Output the [x, y] coordinate of the center of the cell containing the given text.  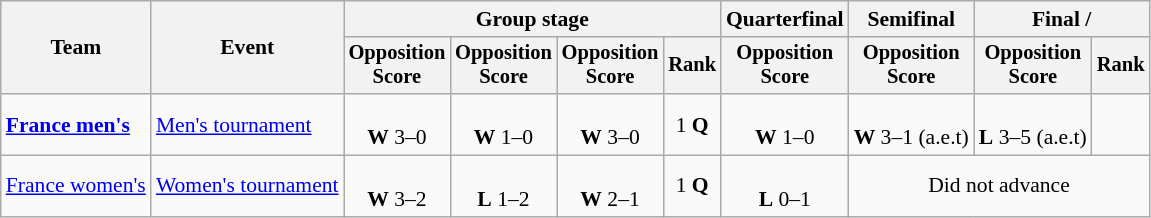
Event [248, 48]
Quarterfinal [785, 19]
W 3–1 (a.e.t) [912, 124]
Semifinal [912, 19]
W 2–1 [610, 186]
L 3–5 (a.e.t) [1033, 124]
Group stage [532, 19]
France men's [76, 124]
France women's [76, 186]
Team [76, 48]
Did not advance [1000, 186]
Final / [1062, 19]
L 1–2 [504, 186]
W 3–2 [398, 186]
Women's tournament [248, 186]
Men's tournament [248, 124]
L 0–1 [785, 186]
